Output the (x, y) coordinate of the center of the cell containing the given text.  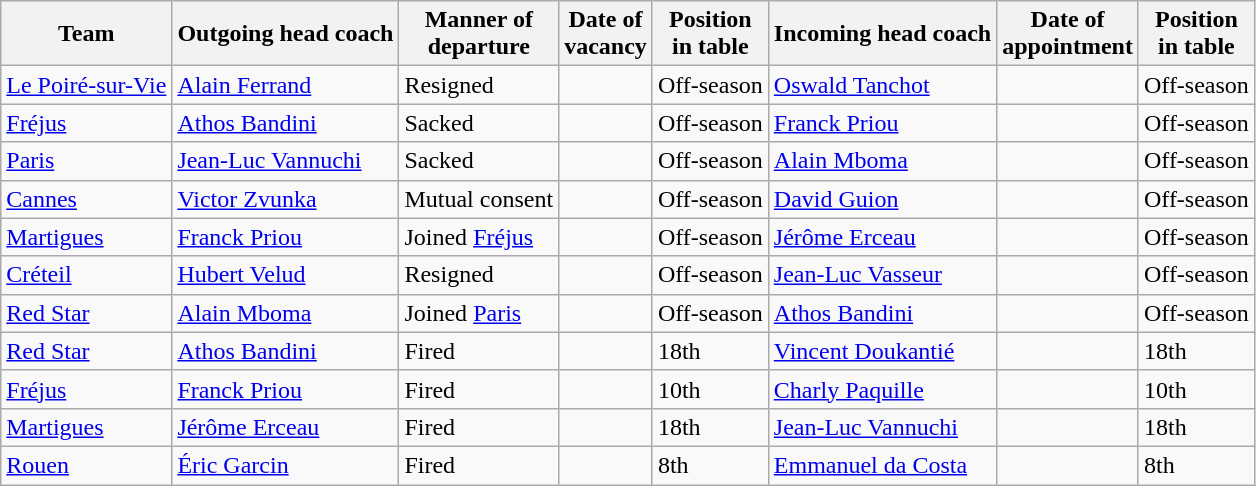
Jean-Luc Vasseur (882, 275)
Outgoing head coach (286, 34)
Éric Garcin (286, 465)
Oswald Tanchot (882, 85)
Emmanuel da Costa (882, 465)
David Guion (882, 199)
Manner ofdeparture (479, 34)
Joined Paris (479, 313)
Créteil (86, 275)
Charly Paquille (882, 389)
Date ofappointment (1068, 34)
Alain Ferrand (286, 85)
Mutual consent (479, 199)
Paris (86, 161)
Le Poiré-sur-Vie (86, 85)
Rouen (86, 465)
Hubert Velud (286, 275)
Team (86, 34)
Vincent Doukantié (882, 351)
Incoming head coach (882, 34)
Date ofvacancy (606, 34)
Joined Fréjus (479, 237)
Victor Zvunka (286, 199)
Cannes (86, 199)
